Provide the [x, y] coordinate of the cell's center where the given text is located.  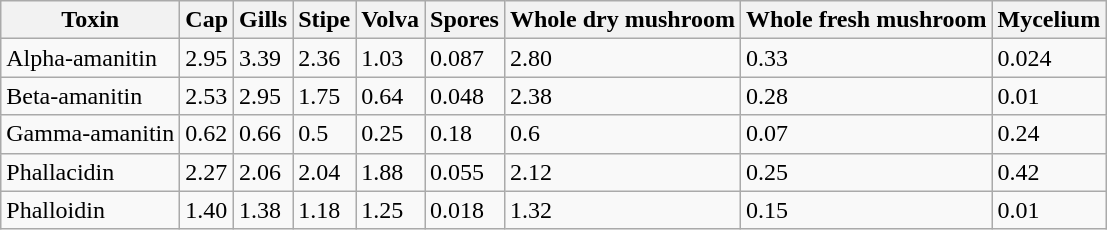
Toxin [90, 20]
0.18 [465, 134]
2.04 [324, 172]
0.6 [622, 134]
Phalloidin [90, 210]
1.38 [264, 210]
0.055 [465, 172]
Phallacidin [90, 172]
1.40 [207, 210]
1.88 [390, 172]
0.64 [390, 96]
Mycelium [1049, 20]
Cap [207, 20]
0.33 [866, 58]
0.66 [264, 134]
0.28 [866, 96]
0.018 [465, 210]
Spores [465, 20]
2.27 [207, 172]
Gills [264, 20]
2.38 [622, 96]
0.024 [1049, 58]
0.15 [866, 210]
0.42 [1049, 172]
1.32 [622, 210]
1.25 [390, 210]
1.18 [324, 210]
2.80 [622, 58]
0.087 [465, 58]
0.048 [465, 96]
Alpha-amanitin [90, 58]
2.36 [324, 58]
Stipe [324, 20]
Whole dry mushroom [622, 20]
0.07 [866, 134]
2.12 [622, 172]
1.03 [390, 58]
0.5 [324, 134]
Beta-amanitin [90, 96]
0.62 [207, 134]
Gamma-amanitin [90, 134]
Whole fresh mushroom [866, 20]
2.53 [207, 96]
0.24 [1049, 134]
1.75 [324, 96]
Volva [390, 20]
3.39 [264, 58]
2.06 [264, 172]
